Extract the (x, y) coordinate from the center of the cell holding the provided text.  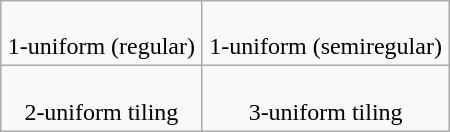
1-uniform (semiregular) (326, 34)
1-uniform (regular) (102, 34)
2-uniform tiling (102, 98)
3-uniform tiling (326, 98)
